From the cell containing the given text, extract its center point as [x, y] coordinate. 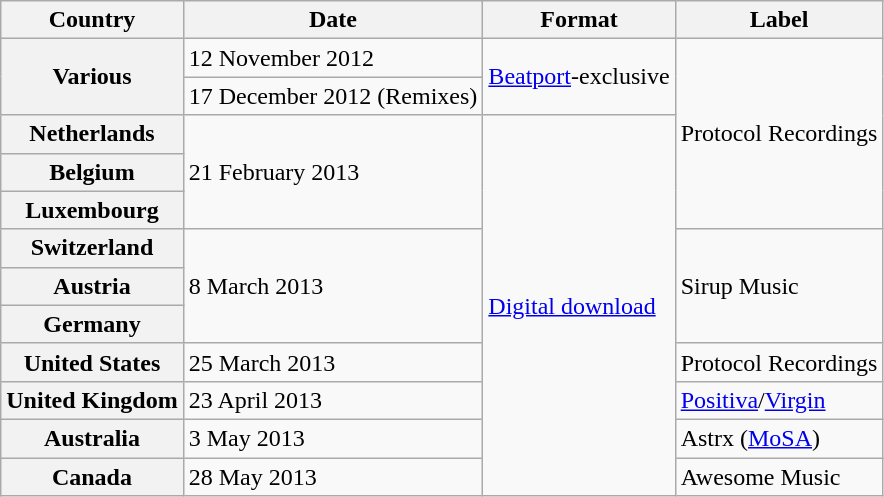
Date [333, 20]
Beatport-exclusive [579, 77]
Various [92, 77]
28 May 2013 [333, 477]
8 March 2013 [333, 286]
25 March 2013 [333, 362]
Belgium [92, 172]
Canada [92, 477]
United States [92, 362]
Format [579, 20]
Luxembourg [92, 210]
21 February 2013 [333, 172]
12 November 2012 [333, 58]
Country [92, 20]
Netherlands [92, 134]
Digital download [579, 306]
Awesome Music [779, 477]
3 May 2013 [333, 438]
Germany [92, 324]
Label [779, 20]
Australia [92, 438]
Astrx (MoSA) [779, 438]
Austria [92, 286]
17 December 2012 (Remixes) [333, 96]
Sirup Music [779, 286]
United Kingdom [92, 400]
Positiva/Virgin [779, 400]
Switzerland [92, 248]
23 April 2013 [333, 400]
